Provide the (x, y) coordinate of the cell's center where the given text is located.  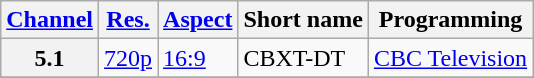
16:9 (198, 58)
Programming (450, 20)
CBC Television (450, 58)
Short name (303, 20)
Res. (128, 20)
5.1 (50, 58)
Channel (50, 20)
Aspect (198, 20)
720p (128, 58)
CBXT-DT (303, 58)
